Return (X, Y) of the center of cell containing provided text 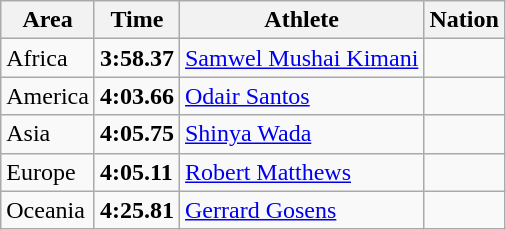
Europe (48, 172)
Oceania (48, 210)
4:05.11 (136, 172)
Asia (48, 134)
Shinya Wada (301, 134)
Odair Santos (301, 96)
Area (48, 20)
Africa (48, 58)
3:58.37 (136, 58)
4:05.75 (136, 134)
Gerrard Gosens (301, 210)
America (48, 96)
Nation (464, 20)
4:25.81 (136, 210)
Athlete (301, 20)
Robert Matthews (301, 172)
Time (136, 20)
Samwel Mushai Kimani (301, 58)
4:03.66 (136, 96)
